From the cell containing the given text, extract its center point as [x, y] coordinate. 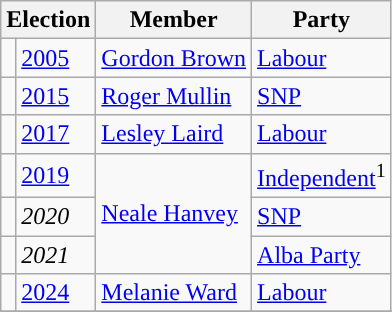
Party [322, 20]
2020 [56, 217]
Election [48, 20]
Gordon Brown [174, 58]
Roger Mullin [174, 96]
2021 [56, 255]
2015 [56, 96]
Member [174, 20]
2024 [56, 293]
Melanie Ward [174, 293]
Alba Party [322, 255]
Lesley Laird [174, 134]
Neale Hanvey [174, 214]
2005 [56, 58]
2017 [56, 134]
Independent1 [322, 176]
2019 [56, 176]
